Output the [x, y] coordinate of the center of the cell containing the given text.  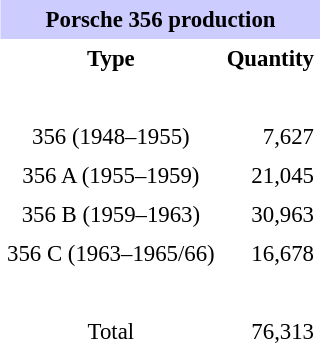
Porsche 356 production [160, 20]
Type [111, 58]
21,045 [270, 176]
Quantity [270, 58]
356 B (1959–1963) [111, 214]
356 A (1955–1959) [111, 176]
30,963 [270, 214]
356 (1948–1955) [111, 136]
16,678 [270, 254]
7,627 [270, 136]
356 C (1963–1965/66) [111, 254]
